From the cell containing the given text, extract its center point as [X, Y] coordinate. 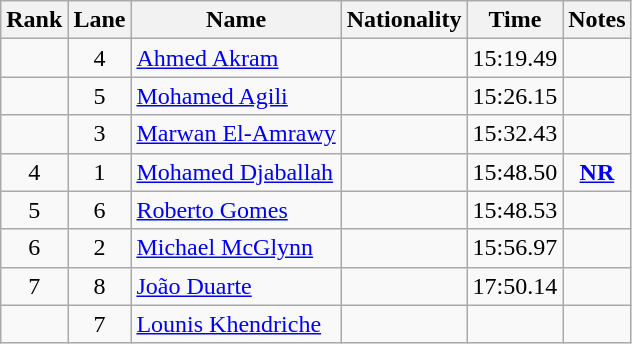
15:32.43 [515, 134]
Mohamed Agili [236, 96]
Mohamed Djaballah [236, 172]
NR [597, 172]
1 [100, 172]
João Duarte [236, 286]
Time [515, 20]
Name [236, 20]
Ahmed Akram [236, 58]
Michael McGlynn [236, 248]
Marwan El-Amrawy [236, 134]
17:50.14 [515, 286]
2 [100, 248]
15:56.97 [515, 248]
15:26.15 [515, 96]
3 [100, 134]
15:48.50 [515, 172]
Lounis Khendriche [236, 324]
Roberto Gomes [236, 210]
15:19.49 [515, 58]
8 [100, 286]
Lane [100, 20]
15:48.53 [515, 210]
Rank [34, 20]
Notes [597, 20]
Nationality [404, 20]
